Extract the [X, Y] coordinate from the center of the cell holding the provided text.  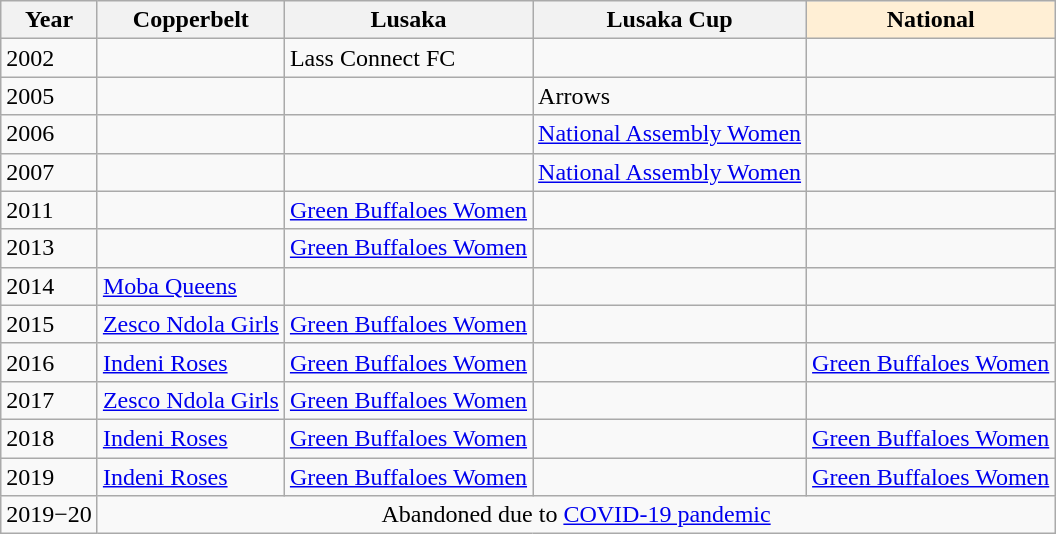
2011 [50, 210]
2018 [50, 438]
2014 [50, 286]
2013 [50, 248]
Year [50, 20]
Lusaka [408, 20]
Lusaka Cup [670, 20]
Arrows [670, 96]
Copperbelt [190, 20]
2005 [50, 96]
Moba Queens [190, 286]
2006 [50, 134]
Lass Connect FC [408, 58]
2017 [50, 400]
2002 [50, 58]
2019 [50, 477]
2015 [50, 324]
2019−20 [50, 515]
2007 [50, 172]
2016 [50, 362]
National [931, 20]
Abandoned due to COVID-19 pandemic [576, 515]
